Detect which cell encompasses the target text, then output its [x, y] center coordinate. 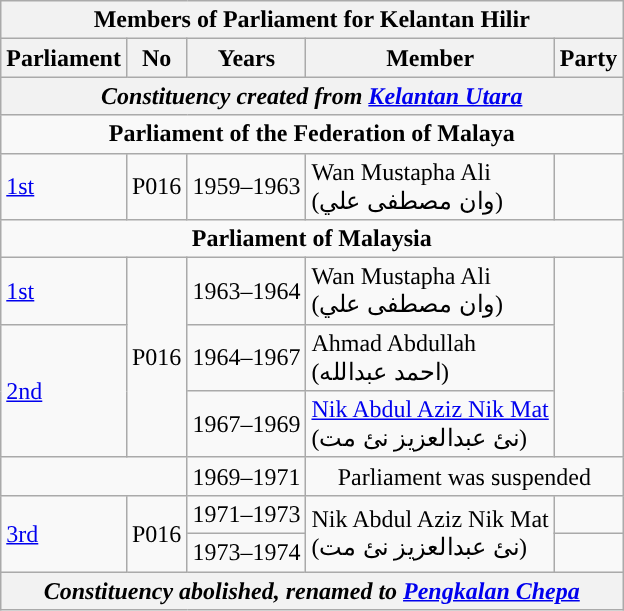
1969–1971 [246, 476]
1971–1973 [246, 514]
3rd [64, 533]
1959–1963 [246, 186]
1973–1974 [246, 552]
2nd [64, 390]
Parliament of the Federation of Malaya [312, 134]
1967–1969 [246, 424]
Years [246, 58]
Party [588, 58]
Parliament [64, 58]
1963–1964 [246, 292]
Parliament of Malaysia [312, 239]
Member [430, 58]
Members of Parliament for Kelantan Hilir [312, 20]
Constituency created from Kelantan Utara [312, 96]
Constituency abolished, renamed to Pengkalan Chepa [312, 591]
Parliament was suspended [464, 476]
No [156, 58]
Ahmad Abdullah (احمد عبدالله) [430, 358]
1964–1967 [246, 358]
